Locate the cell with the specified text and output its [x, y] center coordinate. 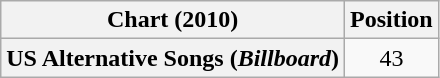
43 [392, 58]
Chart (2010) [173, 20]
US Alternative Songs (Billboard) [173, 58]
Position [392, 20]
